Output the (X, Y) coordinate of the center of the cell containing the given text.  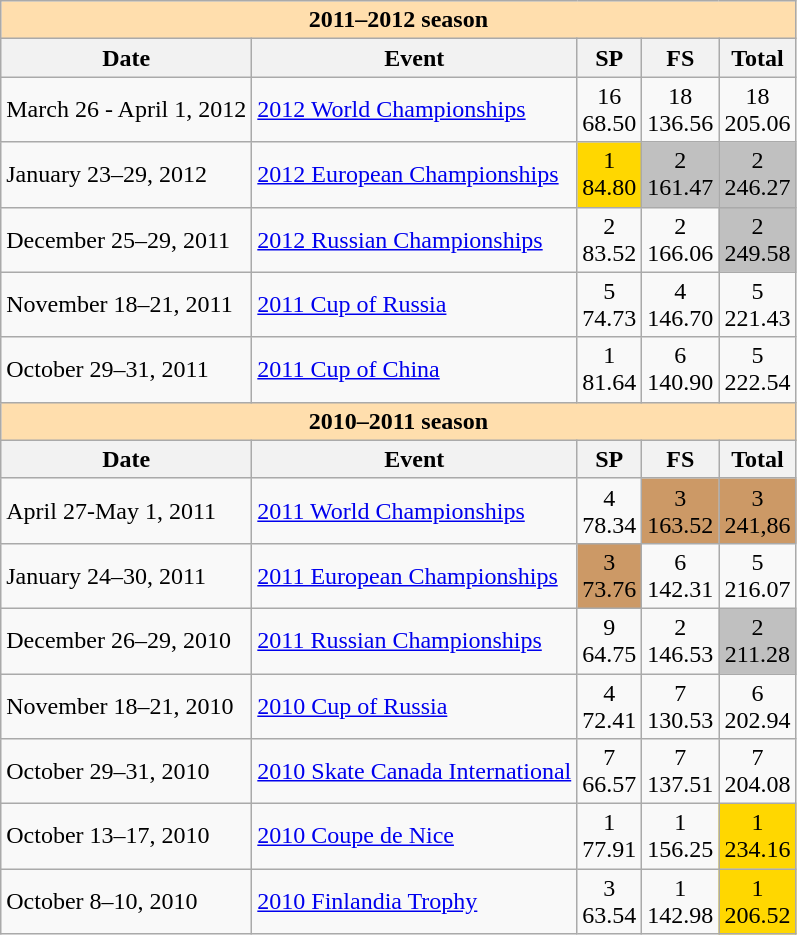
2010 Skate Canada International (414, 772)
2010 Coupe de Nice (414, 836)
January 24–30, 2011 (126, 576)
1 81.64 (610, 370)
2 246.27 (758, 174)
November 18–21, 2010 (126, 706)
5 221.43 (758, 304)
7 137.51 (680, 772)
6 202.94 (758, 706)
3 163.52 (680, 510)
4 146.70 (680, 304)
1 234.16 (758, 836)
2011 Cup of China (414, 370)
2 211.28 (758, 640)
5 216.07 (758, 576)
March 26 - April 1, 2012 (126, 110)
2012 World Championships (414, 110)
2012 European Championships (414, 174)
2011 Russian Championships (414, 640)
5 222.54 (758, 370)
January 23–29, 2012 (126, 174)
2010–2011 season (398, 421)
2011 World Championships (414, 510)
1 142.98 (680, 902)
2011–2012 season (398, 20)
2010 Cup of Russia (414, 706)
2012 Russian Championships (414, 240)
7 204.08 (758, 772)
October 8–10, 2010 (126, 902)
October 29–31, 2010 (126, 772)
2 161.47 (680, 174)
7 66.57 (610, 772)
2 146.53 (680, 640)
7 130.53 (680, 706)
18 136.56 (680, 110)
2 166.06 (680, 240)
2011 Cup of Russia (414, 304)
2010 Finlandia Trophy (414, 902)
2011 European Championships (414, 576)
3 63.54 (610, 902)
2 249.58 (758, 240)
1 77.91 (610, 836)
5 74.73 (610, 304)
6 142.31 (680, 576)
October 29–31, 2011 (126, 370)
December 25–29, 2011 (126, 240)
4 72.41 (610, 706)
October 13–17, 2010 (126, 836)
2 83.52 (610, 240)
November 18–21, 2011 (126, 304)
18 205.06 (758, 110)
1 84.80 (610, 174)
3 73.76 (610, 576)
1 156.25 (680, 836)
4 78.34 (610, 510)
6 140.90 (680, 370)
3 241,86 (758, 510)
April 27-May 1, 2011 (126, 510)
9 64.75 (610, 640)
16 68.50 (610, 110)
December 26–29, 2010 (126, 640)
1 206.52 (758, 902)
